Provide the [X, Y] coordinate of the cell's center where the given text is located.  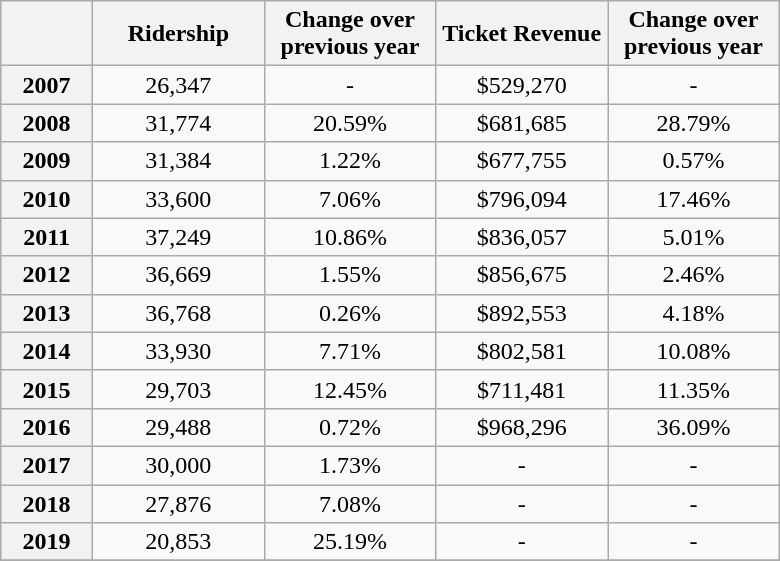
2014 [47, 351]
$892,553 [522, 313]
11.35% [694, 389]
17.46% [694, 199]
2016 [47, 427]
29,488 [178, 427]
37,249 [178, 237]
$856,675 [522, 275]
31,384 [178, 161]
2019 [47, 542]
36,669 [178, 275]
33,930 [178, 351]
2010 [47, 199]
$796,094 [522, 199]
25.19% [350, 542]
2008 [47, 123]
2011 [47, 237]
31,774 [178, 123]
7.06% [350, 199]
2013 [47, 313]
5.01% [694, 237]
0.72% [350, 427]
$711,481 [522, 389]
28.79% [694, 123]
33,600 [178, 199]
29,703 [178, 389]
$681,685 [522, 123]
20,853 [178, 542]
2018 [47, 503]
$836,057 [522, 237]
$529,270 [522, 85]
0.57% [694, 161]
Ticket Revenue [522, 34]
$677,755 [522, 161]
1.55% [350, 275]
2.46% [694, 275]
20.59% [350, 123]
$802,581 [522, 351]
36,768 [178, 313]
26,347 [178, 85]
10.86% [350, 237]
2017 [47, 465]
7.08% [350, 503]
2015 [47, 389]
0.26% [350, 313]
2007 [47, 85]
4.18% [694, 313]
1.22% [350, 161]
2009 [47, 161]
2012 [47, 275]
Ridership [178, 34]
1.73% [350, 465]
27,876 [178, 503]
7.71% [350, 351]
10.08% [694, 351]
36.09% [694, 427]
12.45% [350, 389]
$968,296 [522, 427]
30,000 [178, 465]
